Output the (X, Y) coordinate of the center of the cell containing the given text.  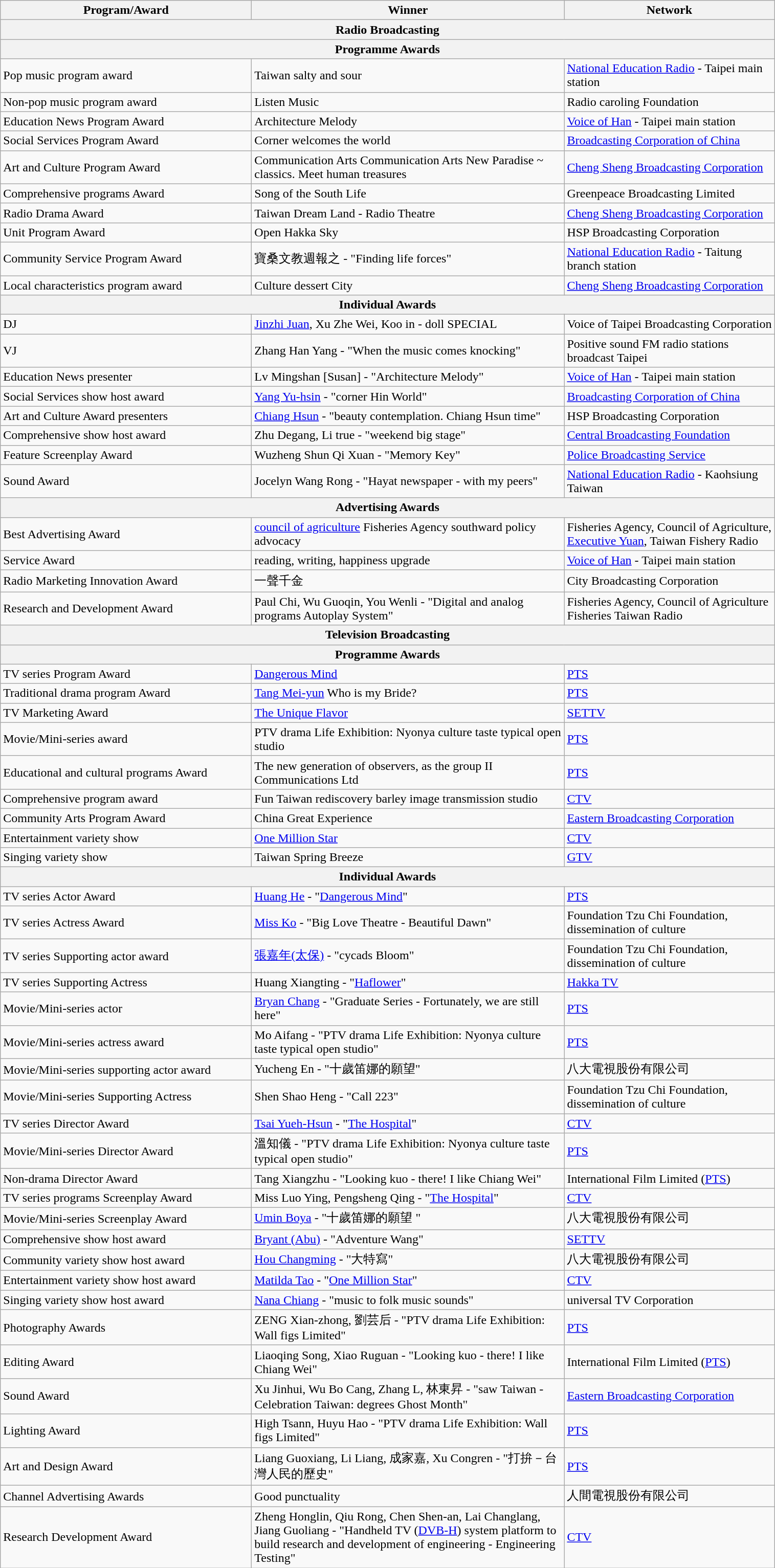
Network (669, 10)
National Education Radio - Taitung branch station (669, 259)
Yang Yu-hsin - "corner Hin World" (408, 396)
Education News Program Award (126, 121)
Editing Award (126, 1362)
Culture dessert City (408, 285)
TV series Actress Award (126, 923)
Open Hakka Sky (408, 232)
TV series Supporting actor award (126, 956)
Jinzhi Juan, Xu Zhe Wei, Koo in - doll SPECIAL (408, 324)
Winner (408, 10)
Liang Guoxiang, Li Liang, 成家嘉, Xu Congren - "打拚－台灣人民的歷史" (408, 1466)
Movie/Mini-series Director Award (126, 1151)
Voice of Taipei Broadcasting Corporation (669, 324)
The Unique Flavor (408, 713)
Comprehensive programs Award (126, 193)
Art and Culture Program Award (126, 167)
Communication Arts Communication Arts New Paradise ~ classics. Meet human treasures (408, 167)
Miss Luo Ying, Pengsheng Qing - "The Hospital" (408, 1198)
Fun Taiwan rediscovery barley image transmission studio (408, 799)
Singing variety show (126, 857)
Program/Award (126, 10)
Radio Drama Award (126, 213)
Bryan Chang - "Graduate Series - Fortunately, we are still here" (408, 1009)
Pop music program award (126, 76)
Paul Chi, Wu Guoqin, You Wenli - "Digital and analog programs Autoplay System" (408, 609)
TV series Supporting Actress (126, 982)
Greenpeace Broadcasting Limited (669, 193)
Social Services show host award (126, 396)
寶桑文教週報之 - "Finding life forces" (408, 259)
Wuzheng Shun Qi Xuan - "Memory Key" (408, 455)
Community Arts Program Award (126, 818)
Taiwan Spring Breeze (408, 857)
Singing variety show host award (126, 1300)
China Great Experience (408, 818)
Local characteristics program award (126, 285)
VJ (126, 351)
council of agriculture Fisheries Agency southward policy advocacy (408, 534)
Movie/Mini-series award (126, 739)
Tang Xiangzhu - "Looking kuo - there! I like Chiang Wei" (408, 1178)
Advertising Awards (388, 507)
Social Services Program Award (126, 141)
Education News presenter (126, 377)
Non-drama Director Award (126, 1178)
Umin Boya - "十歲笛娜的願望 " (408, 1219)
PTV drama Life Exhibition: Nyonya culture taste typical open studio (408, 739)
Best Advertising Award (126, 534)
Entertainment variety show (126, 837)
Photography Awards (126, 1328)
Radio caroling Foundation (669, 102)
Research and Development Award (126, 609)
溫知儀 - "PTV drama Life Exhibition: Nyonya culture taste typical open studio" (408, 1151)
Tsai Yueh-Hsun - "The Hospital" (408, 1123)
Yucheng En - "十歲笛娜的願望" (408, 1069)
Shen Shao Heng - "Call 223" (408, 1097)
Educational and cultural programs Award (126, 772)
DJ (126, 324)
Police Broadcasting Service (669, 455)
reading, writing, happiness upgrade (408, 560)
Hou Changming - "大特寫" (408, 1260)
Lighting Award (126, 1430)
Zhu Degang, Li true - "weekend big stage" (408, 435)
One Million Star (408, 837)
Hakka TV (669, 982)
Entertainment variety show host award (126, 1280)
Service Award (126, 560)
Art and Culture Award presenters (126, 416)
Traditional drama program Award (126, 693)
Movie/Mini-series Supporting Actress (126, 1097)
Taiwan salty and sour (408, 76)
Fisheries Agency, Council of Agriculture Fisheries Taiwan Radio (669, 609)
TV series Program Award (126, 674)
TV series Director Award (126, 1123)
Taiwan Dream Land - Radio Theatre (408, 213)
High Tsann, Huyu Hao - "PTV drama Life Exhibition: Wall figs Limited" (408, 1430)
TV series Actor Award (126, 896)
Non-pop music program award (126, 102)
Channel Advertising Awards (126, 1496)
Dangerous Mind (408, 674)
universal TV Corporation (669, 1300)
Movie/Mini-series supporting actor award (126, 1069)
GTV (669, 857)
Bryant (Abu) - "Adventure Wang" (408, 1239)
Architecture Melody (408, 121)
Liaoqing Song, Xiao Ruguan - "Looking kuo - there! I like Chiang Wei" (408, 1362)
Comprehensive program award (126, 799)
Movie/Mini-series Screenplay Award (126, 1219)
Radio Broadcasting (388, 30)
Community variety show host award (126, 1260)
一聲千金 (408, 581)
Good punctuality (408, 1496)
Listen Music (408, 102)
Chiang Hsun - "beauty contemplation. Chiang Hsun time" (408, 416)
Matilda Tao - "One Million Star" (408, 1280)
Unit Program Award (126, 232)
Feature Screenplay Award (126, 455)
Miss Ko - "Big Love Theatre - Beautiful Dawn" (408, 923)
Radio Marketing Innovation Award (126, 581)
Positive sound FM radio stations broadcast Taipei (669, 351)
Zhang Han Yang - "When the music comes knocking" (408, 351)
Movie/Mini-series actor (126, 1009)
人間電視股份有限公司 (669, 1496)
Art and Design Award (126, 1466)
National Education Radio - Kaohsiung Taiwan (669, 481)
Fisheries Agency, Council of Agriculture, Executive Yuan, Taiwan Fishery Radio (669, 534)
Huang He - "Dangerous Mind" (408, 896)
Nana Chiang - "music to folk music sounds" (408, 1300)
Huang Xiangting - "Haflower" (408, 982)
Community Service Program Award (126, 259)
City Broadcasting Corporation (669, 581)
Xu Jinhui, Wu Bo Cang, Zhang L, 林東昇 - "saw Taiwan - Celebration Taiwan: degrees Ghost Month" (408, 1396)
The new generation of observers, as the group II Communications Ltd (408, 772)
Song of the South Life (408, 193)
TV series programs Screenplay Award (126, 1198)
張嘉年(太保) - "cycads Bloom" (408, 956)
ZENG Xian-zhong, 劉芸后 - "PTV drama Life Exhibition: Wall figs Limited" (408, 1328)
Television Broadcasting (388, 635)
Research Development Award (126, 1538)
Central Broadcasting Foundation (669, 435)
National Education Radio - Taipei main station (669, 76)
Movie/Mini-series actress award (126, 1042)
Corner welcomes the world (408, 141)
Lv Mingshan [Susan] - "Architecture Melody" (408, 377)
Tang Mei-yun Who is my Bride? (408, 693)
Mo Aifang - "PTV drama Life Exhibition: Nyonya culture taste typical open studio" (408, 1042)
Jocelyn Wang Rong - "Hayat newspaper - with my peers" (408, 481)
TV Marketing Award (126, 713)
